Return the (x, y) coordinate for the center point of the cell that contains the specified text.  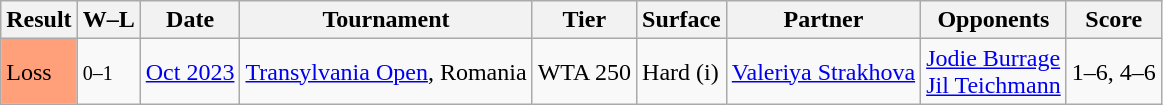
Opponents (994, 20)
Score (1114, 20)
1–6, 4–6 (1114, 72)
WTA 250 (584, 72)
0–1 (108, 72)
Oct 2023 (190, 72)
Result (39, 20)
Hard (i) (682, 72)
Tier (584, 20)
W–L (108, 20)
Valeriya Strakhova (823, 72)
Transylvania Open, Romania (386, 72)
Jodie Burrage Jil Teichmann (994, 72)
Surface (682, 20)
Date (190, 20)
Loss (39, 72)
Partner (823, 20)
Tournament (386, 20)
